Capture the cell that displays the provided text and extract its [x, y] central coordinate. 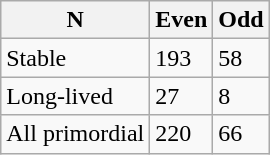
Long-lived [76, 96]
Even [182, 20]
27 [182, 96]
220 [182, 134]
58 [241, 58]
66 [241, 134]
N [76, 20]
193 [182, 58]
Odd [241, 20]
8 [241, 96]
Stable [76, 58]
All primordial [76, 134]
